From the cell containing the given text, extract its center point as (x, y) coordinate. 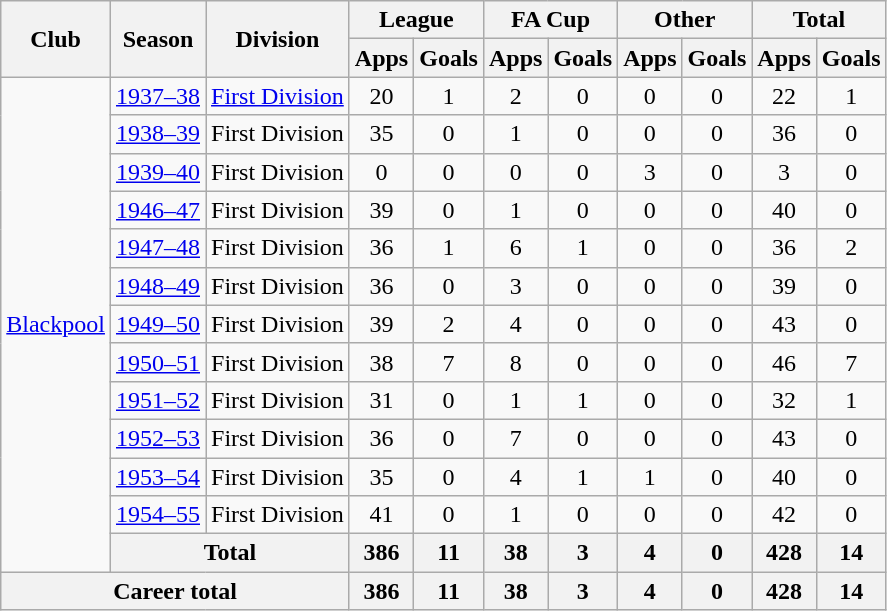
League (416, 20)
Blackpool (56, 324)
1946–47 (158, 210)
32 (784, 400)
22 (784, 96)
Season (158, 39)
1947–48 (158, 248)
1950–51 (158, 362)
1952–53 (158, 438)
1949–50 (158, 324)
Division (278, 39)
42 (784, 515)
Club (56, 39)
31 (381, 400)
Other (685, 20)
1937–38 (158, 96)
1939–40 (158, 172)
20 (381, 96)
Career total (176, 591)
6 (515, 248)
1951–52 (158, 400)
1954–55 (158, 515)
1938–39 (158, 134)
1953–54 (158, 477)
46 (784, 362)
8 (515, 362)
41 (381, 515)
1948–49 (158, 286)
FA Cup (550, 20)
